Extract the (x, y) coordinate from the center of the cell holding the provided text.  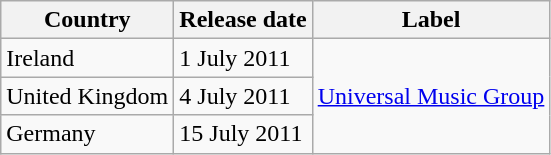
15 July 2011 (243, 134)
1 July 2011 (243, 58)
Country (88, 20)
Release date (243, 20)
Universal Music Group (431, 96)
United Kingdom (88, 96)
Label (431, 20)
Ireland (88, 58)
4 July 2011 (243, 96)
Germany (88, 134)
